For the text-containing cell, return its midpoint in (X, Y) coordinate format. 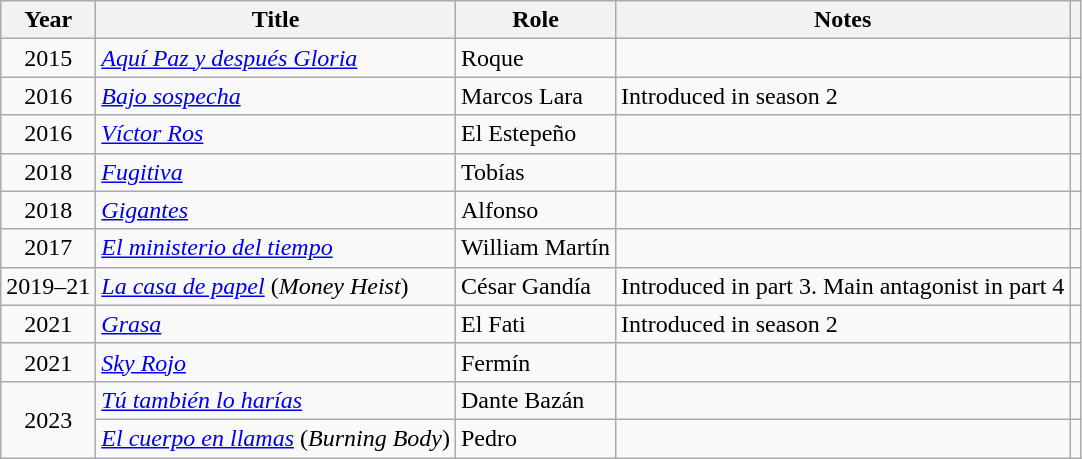
Notes (843, 20)
Marcos Lara (535, 96)
El cuerpo en llamas (Burning Body) (276, 438)
Year (48, 20)
2015 (48, 58)
2017 (48, 248)
Aquí Paz y después Gloria (276, 58)
Roque (535, 58)
Sky Rojo (276, 362)
Tobías (535, 172)
Dante Bazán (535, 400)
El ministerio del tiempo (276, 248)
El Fati (535, 324)
Pedro (535, 438)
Tú también lo harías (276, 400)
Grasa (276, 324)
Fermín (535, 362)
2019–21 (48, 286)
César Gandía (535, 286)
William Martín (535, 248)
Fugitiva (276, 172)
Bajo sospecha (276, 96)
La casa de papel (Money Heist) (276, 286)
Alfonso (535, 210)
Víctor Ros (276, 134)
Introduced in part 3. Main antagonist in part 4 (843, 286)
Gigantes (276, 210)
2023 (48, 419)
Title (276, 20)
Role (535, 20)
El Estepeño (535, 134)
